Provide the (x, y) coordinate of the cell's center where the given text is located.  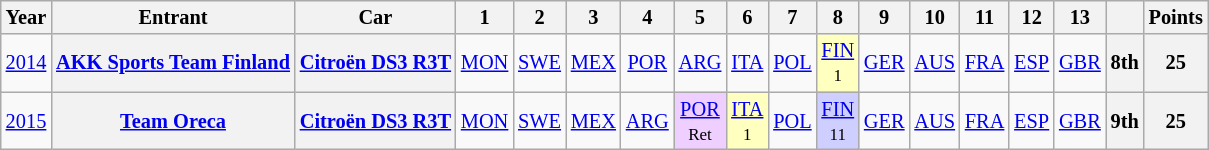
2015 (26, 121)
1 (484, 17)
7 (792, 17)
Entrant (173, 17)
Points (1176, 17)
4 (648, 17)
11 (984, 17)
3 (594, 17)
5 (700, 17)
ITA1 (747, 121)
9 (884, 17)
Team Oreca (173, 121)
2 (540, 17)
13 (1080, 17)
10 (934, 17)
AKK Sports Team Finland (173, 63)
POR (648, 63)
PORRet (700, 121)
Year (26, 17)
6 (747, 17)
2014 (26, 63)
8 (838, 17)
12 (1032, 17)
Car (376, 17)
FIN11 (838, 121)
9th (1125, 121)
FIN1 (838, 63)
ITA (747, 63)
8th (1125, 63)
